Capture the cell that displays the provided text and extract its (X, Y) central coordinate. 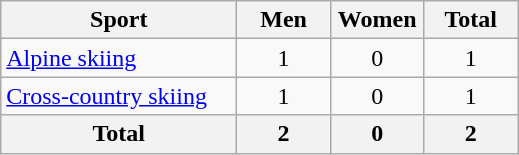
Sport (119, 20)
Cross-country skiing (119, 96)
Men (284, 20)
Women (377, 20)
Alpine skiing (119, 58)
